Identify which cell holds the provided text, then report its [X, Y] central coordinate. 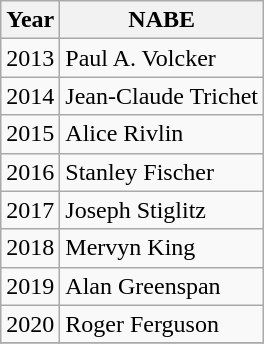
Jean-Claude Trichet [162, 96]
2013 [30, 58]
2015 [30, 134]
Stanley Fischer [162, 172]
2019 [30, 286]
NABE [162, 20]
Roger Ferguson [162, 324]
Joseph Stiglitz [162, 210]
2014 [30, 96]
2016 [30, 172]
Alan Greenspan [162, 286]
2018 [30, 248]
2020 [30, 324]
Year [30, 20]
2017 [30, 210]
Paul A. Volcker [162, 58]
Mervyn King [162, 248]
Alice Rivlin [162, 134]
